Locate the cell with the specified text and output its (X, Y) center coordinate. 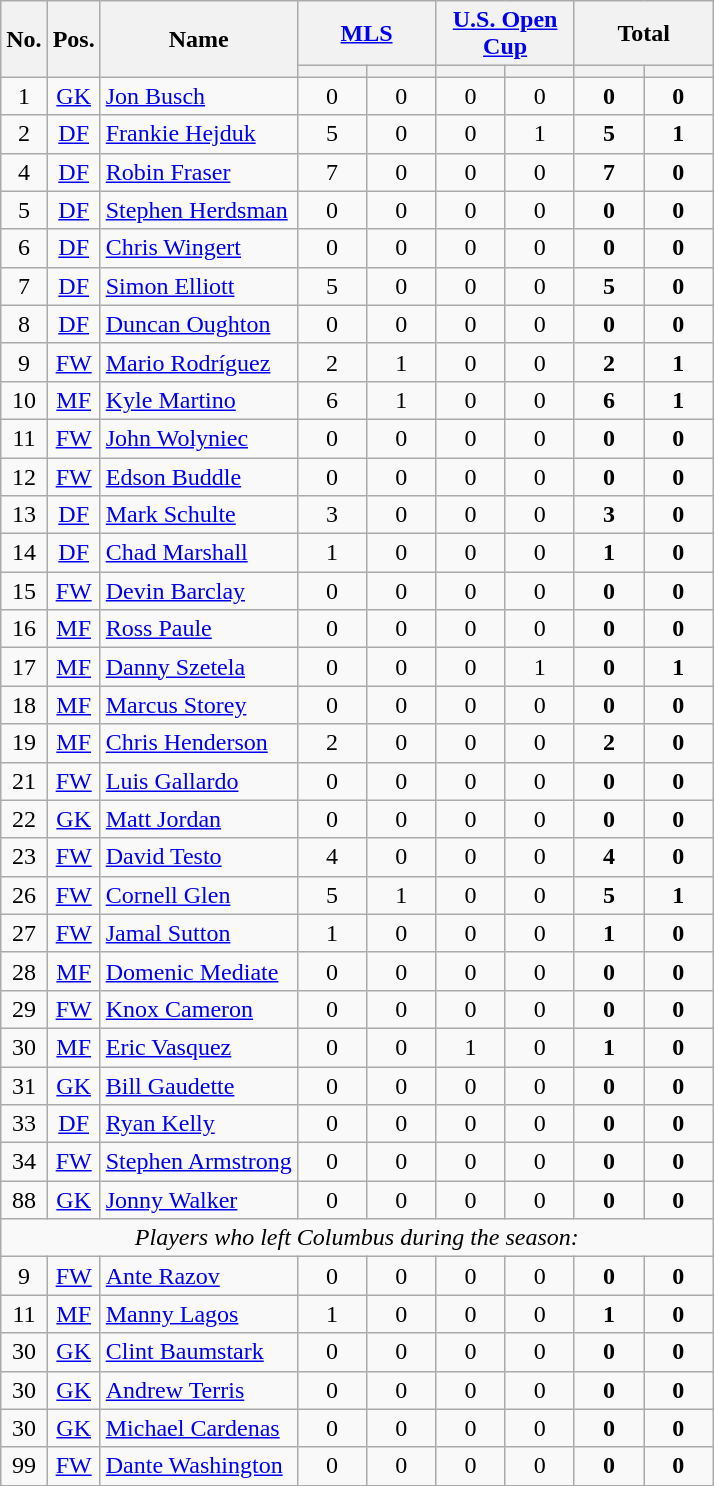
Chris Wingert (198, 248)
Pos. (74, 39)
No. (24, 39)
21 (24, 781)
99 (24, 1466)
Michael Cardenas (198, 1428)
Name (198, 39)
Domenic Mediate (198, 971)
Jon Busch (198, 96)
Devin Barclay (198, 591)
Stephen Armstrong (198, 1162)
Luis Gallardo (198, 781)
14 (24, 553)
Edson Buddle (198, 477)
John Wolyniec (198, 438)
Jonny Walker (198, 1200)
Eric Vasquez (198, 1047)
Clint Baumstark (198, 1352)
Ross Paule (198, 629)
Ryan Kelly (198, 1124)
Knox Cameron (198, 1009)
Cornell Glen (198, 895)
Stephen Herdsman (198, 210)
U.S. Open Cup (506, 34)
27 (24, 933)
23 (24, 857)
13 (24, 515)
MLS (366, 34)
19 (24, 743)
Players who left Columbus during the season: (357, 1238)
Frankie Hejduk (198, 134)
16 (24, 629)
33 (24, 1124)
18 (24, 705)
Marcus Storey (198, 705)
Jamal Sutton (198, 933)
Ante Razov (198, 1276)
Total (644, 34)
17 (24, 667)
31 (24, 1085)
Chris Henderson (198, 743)
Kyle Martino (198, 400)
Robin Fraser (198, 172)
Andrew Terris (198, 1390)
Matt Jordan (198, 819)
15 (24, 591)
David Testo (198, 857)
12 (24, 477)
8 (24, 324)
Manny Lagos (198, 1314)
Mark Schulte (198, 515)
Bill Gaudette (198, 1085)
Mario Rodríguez (198, 362)
Simon Elliott (198, 286)
29 (24, 1009)
Danny Szetela (198, 667)
34 (24, 1162)
Dante Washington (198, 1466)
28 (24, 971)
Chad Marshall (198, 553)
88 (24, 1200)
26 (24, 895)
22 (24, 819)
Duncan Oughton (198, 324)
10 (24, 400)
